Find where the given text appears and provide that cell's center as [x, y] coordinate. 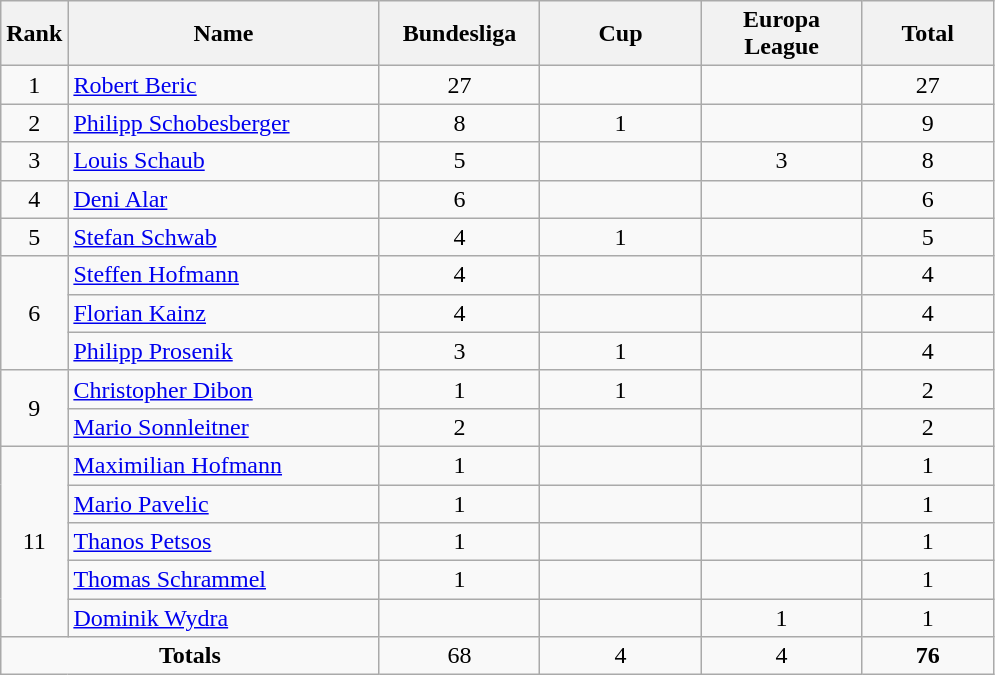
Rank [34, 34]
Louis Schaub [224, 161]
Mario Pavelic [224, 503]
Thanos Petsos [224, 542]
Thomas Schrammel [224, 580]
Europa League [782, 34]
76 [928, 656]
Robert Beric [224, 85]
11 [34, 541]
Stefan Schwab [224, 237]
Cup [620, 34]
Total [928, 34]
Dominik Wydra [224, 618]
Christopher Dibon [224, 389]
Name [224, 34]
Bundesliga [460, 34]
Steffen Hofmann [224, 275]
Philipp Schobesberger [224, 123]
Totals [190, 656]
Florian Kainz [224, 313]
Maximilian Hofmann [224, 465]
Deni Alar [224, 199]
68 [460, 656]
Mario Sonnleitner [224, 427]
Philipp Prosenik [224, 351]
